Return [X, Y] of the center of cell containing provided text 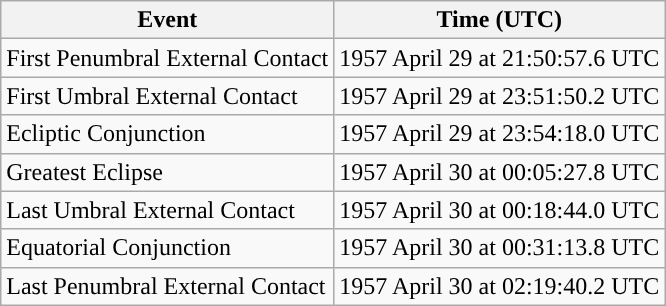
1957 April 30 at 00:31:13.8 UTC [500, 248]
1957 April 29 at 21:50:57.6 UTC [500, 58]
1957 April 30 at 00:18:44.0 UTC [500, 210]
Last Penumbral External Contact [168, 286]
Greatest Eclipse [168, 172]
First Penumbral External Contact [168, 58]
Event [168, 20]
1957 April 29 at 23:54:18.0 UTC [500, 134]
Time (UTC) [500, 20]
1957 April 30 at 02:19:40.2 UTC [500, 286]
Equatorial Conjunction [168, 248]
Last Umbral External Contact [168, 210]
Ecliptic Conjunction [168, 134]
First Umbral External Contact [168, 96]
1957 April 30 at 00:05:27.8 UTC [500, 172]
1957 April 29 at 23:51:50.2 UTC [500, 96]
